Return (X, Y) of the center of cell containing provided text 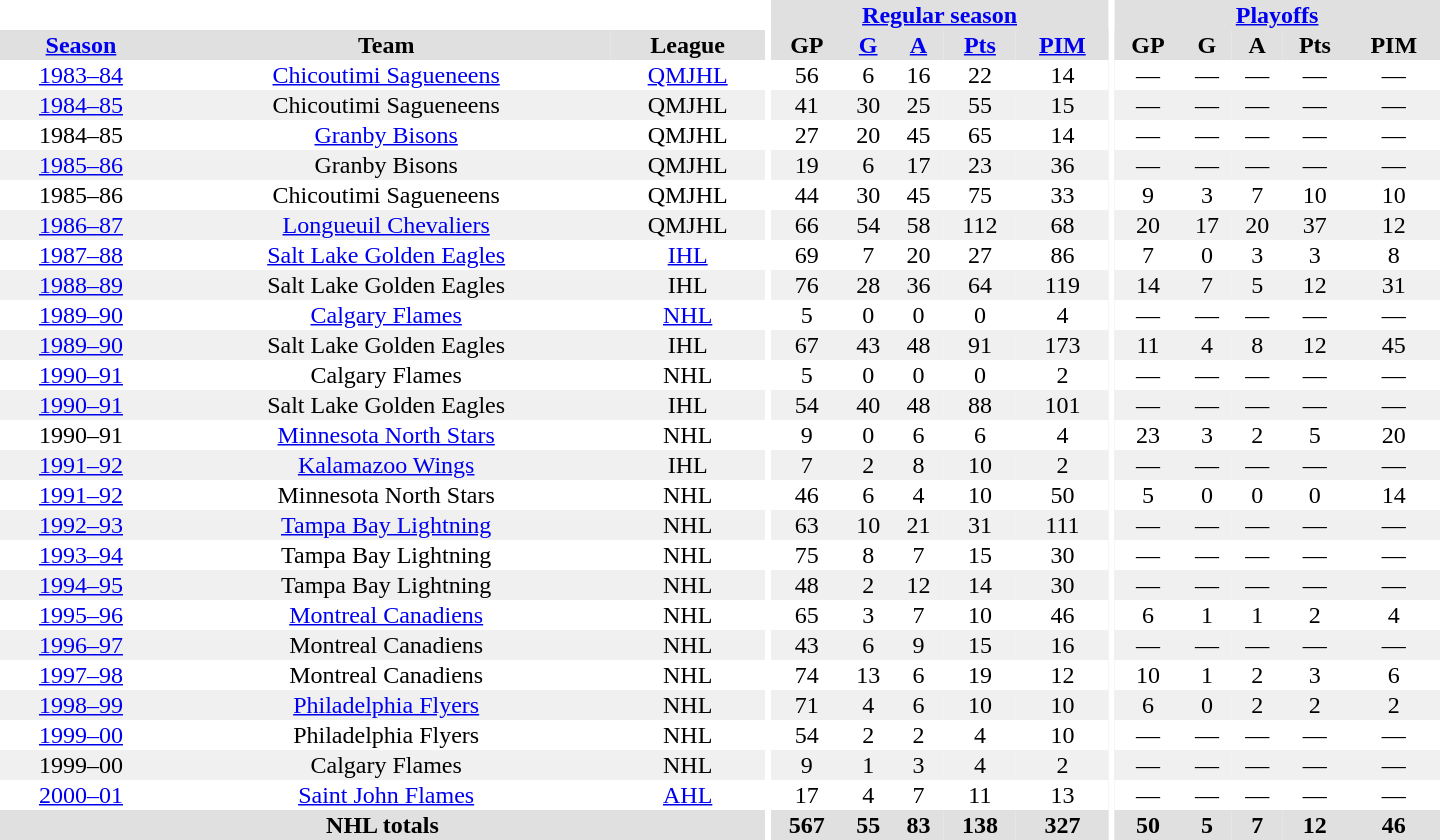
91 (980, 345)
40 (868, 405)
119 (1062, 285)
Team (386, 45)
1998–99 (81, 705)
1993–94 (81, 555)
Saint John Flames (386, 795)
1997–98 (81, 675)
76 (808, 285)
101 (1062, 405)
41 (808, 105)
58 (918, 225)
2000–01 (81, 795)
56 (808, 75)
64 (980, 285)
173 (1062, 345)
1988–89 (81, 285)
1987–88 (81, 255)
Season (81, 45)
1992–93 (81, 525)
33 (1062, 195)
21 (918, 525)
63 (808, 525)
1986–87 (81, 225)
1996–97 (81, 645)
1983–84 (81, 75)
1995–96 (81, 615)
86 (1062, 255)
Regular season (940, 15)
111 (1062, 525)
74 (808, 675)
League (688, 45)
Longueuil Chevaliers (386, 225)
69 (808, 255)
22 (980, 75)
327 (1062, 825)
44 (808, 195)
567 (808, 825)
138 (980, 825)
25 (918, 105)
37 (1314, 225)
68 (1062, 225)
66 (808, 225)
1994–95 (81, 585)
112 (980, 225)
NHL totals (382, 825)
67 (808, 345)
AHL (688, 795)
88 (980, 405)
28 (868, 285)
71 (808, 705)
83 (918, 825)
Playoffs (1277, 15)
Kalamazoo Wings (386, 465)
